Locate the cell with the specified text and output its [x, y] center coordinate. 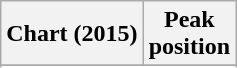
Peak position [189, 34]
Chart (2015) [72, 34]
